Output the (X, Y) coordinate of the center of the cell containing the given text.  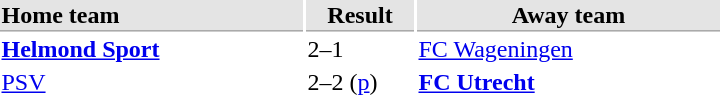
Result (360, 16)
FC Wageningen (568, 49)
Home team (152, 16)
2–1 (360, 49)
Helmond Sport (152, 49)
Away team (568, 16)
